Return [X, Y] of the center of cell containing provided text 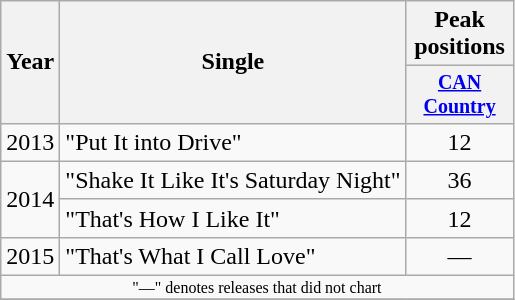
2014 [30, 199]
"Put It into Drive" [233, 142]
"That's What I Call Love" [233, 256]
"Shake It Like It's Saturday Night" [233, 180]
Single [233, 62]
Peak positions [460, 34]
36 [460, 180]
"—" denotes releases that did not chart [257, 288]
— [460, 256]
2013 [30, 142]
CAN Country [460, 94]
Year [30, 62]
2015 [30, 256]
"That's How I Like It" [233, 218]
